Output the [X, Y] coordinate of the center of the cell containing the given text.  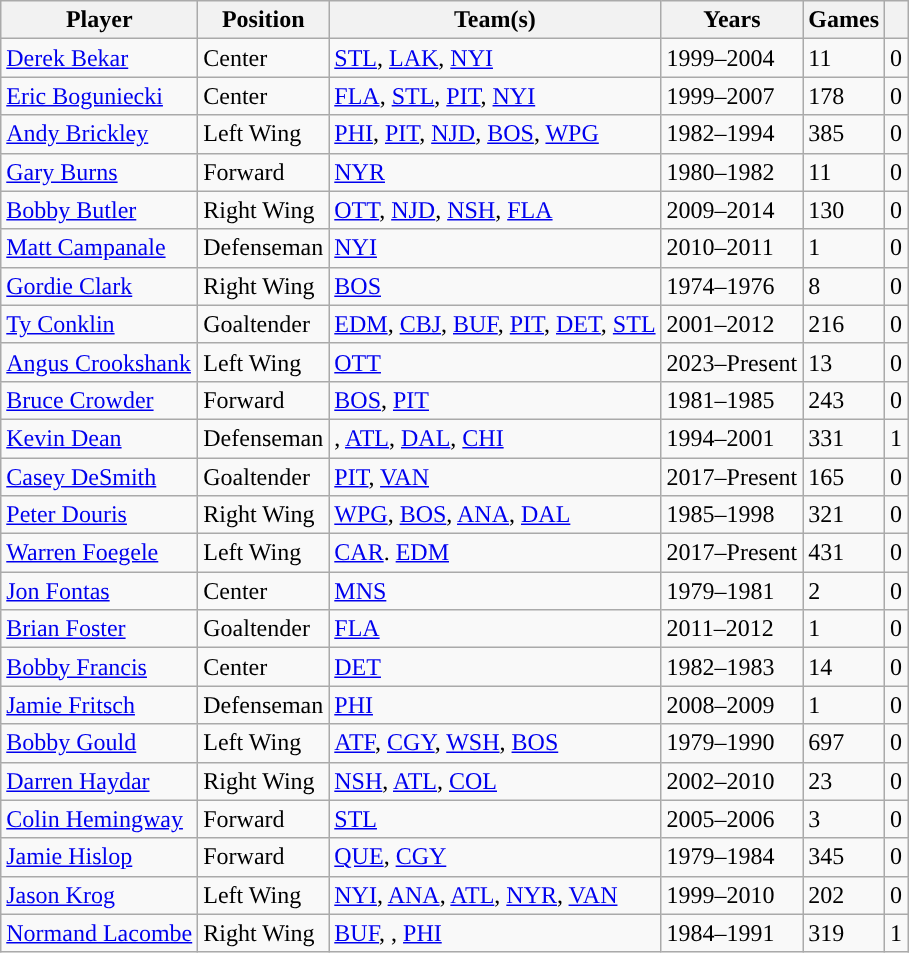
QUE, CGY [495, 857]
NYI, ANA, ATL, NYR, VAN [495, 895]
Andy Brickley [100, 134]
Team(s) [495, 20]
1980–1982 [732, 172]
Jamie Fritsch [100, 705]
319 [844, 933]
OTT [495, 362]
Player [100, 20]
14 [844, 667]
2001–2012 [732, 324]
Eric Boguniecki [100, 96]
1999–2004 [732, 58]
FLA [495, 629]
Matt Campanale [100, 248]
3 [844, 819]
BOS, PIT [495, 400]
1981–1985 [732, 400]
Bruce Crowder [100, 400]
2010–2011 [732, 248]
2005–2006 [732, 819]
Position [264, 20]
8 [844, 286]
Peter Douris [100, 515]
Ty Conklin [100, 324]
Colin Hemingway [100, 819]
Jon Fontas [100, 591]
1982–1983 [732, 667]
, ATL, DAL, CHI [495, 438]
130 [844, 210]
Kevin Dean [100, 438]
Warren Foegele [100, 553]
13 [844, 362]
DET [495, 667]
EDM, CBJ, BUF, PIT, DET, STL [495, 324]
Casey DeSmith [100, 477]
697 [844, 743]
165 [844, 477]
PHI, PIT, NJD, BOS, WPG [495, 134]
STL [495, 819]
FLA, STL, PIT, NYI [495, 96]
431 [844, 553]
331 [844, 438]
MNS [495, 591]
Jamie Hislop [100, 857]
2002–2010 [732, 781]
Bobby Francis [100, 667]
ATF, CGY, WSH, BOS [495, 743]
1979–1981 [732, 591]
2009–2014 [732, 210]
PHI [495, 705]
OTT, NJD, NSH, FLA [495, 210]
Bobby Butler [100, 210]
1999–2007 [732, 96]
Darren Haydar [100, 781]
1974–1976 [732, 286]
BOS [495, 286]
23 [844, 781]
1979–1990 [732, 743]
Years [732, 20]
NYI [495, 248]
2011–2012 [732, 629]
202 [844, 895]
Jason Krog [100, 895]
WPG, BOS, ANA, DAL [495, 515]
Derek Bekar [100, 58]
Games [844, 20]
321 [844, 515]
345 [844, 857]
Angus Crookshank [100, 362]
1985–1998 [732, 515]
178 [844, 96]
BUF, , PHI [495, 933]
243 [844, 400]
1979–1984 [732, 857]
Brian Foster [100, 629]
NSH, ATL, COL [495, 781]
216 [844, 324]
1999–2010 [732, 895]
Bobby Gould [100, 743]
CAR. EDM [495, 553]
2008–2009 [732, 705]
Normand Lacombe [100, 933]
1982–1994 [732, 134]
1994–2001 [732, 438]
2 [844, 591]
1984–1991 [732, 933]
Gary Burns [100, 172]
PIT, VAN [495, 477]
385 [844, 134]
NYR [495, 172]
STL, LAK, NYI [495, 58]
Gordie Clark [100, 286]
2023–Present [732, 362]
